Detect which cell encompasses the target text, then output its (x, y) center coordinate. 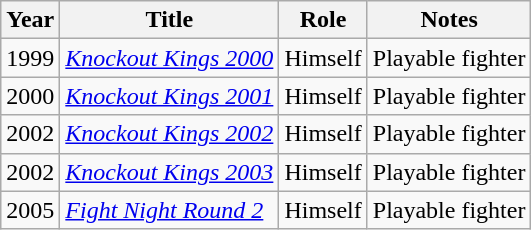
Notes (449, 20)
Fight Night Round 2 (170, 210)
Knockout Kings 2001 (170, 96)
1999 (30, 58)
2005 (30, 210)
Year (30, 20)
Title (170, 20)
Knockout Kings 2003 (170, 172)
Knockout Kings 2002 (170, 134)
2000 (30, 96)
Role (323, 20)
Knockout Kings 2000 (170, 58)
